Detect which cell encompasses the target text, then output its (X, Y) center coordinate. 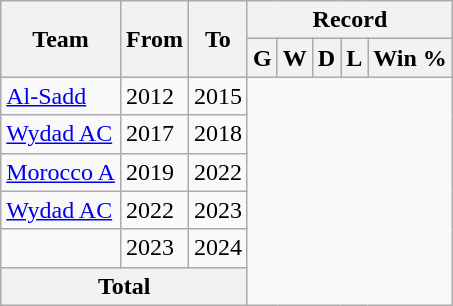
Team (61, 39)
2012 (154, 96)
Morocco A (61, 172)
To (218, 39)
L (354, 58)
2019 (154, 172)
G (262, 58)
2017 (154, 134)
Win % (410, 58)
2018 (218, 134)
Record (350, 20)
W (294, 58)
D (326, 58)
2024 (218, 248)
From (154, 39)
Total (124, 286)
Al-Sadd (61, 96)
2015 (218, 96)
